Provide the (x, y) coordinate of the cell's center where the given text is located.  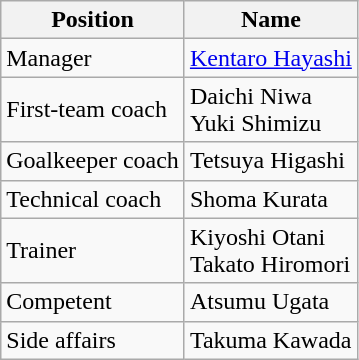
Name (270, 20)
Takuma Kawada (270, 340)
Goalkeeper coach (93, 161)
Shoma Kurata (270, 199)
Atsumu Ugata (270, 302)
Position (93, 20)
Competent (93, 302)
Tetsuya Higashi (270, 161)
Daichi Niwa Yuki Shimizu (270, 110)
Side affairs (93, 340)
Technical coach (93, 199)
Manager (93, 58)
Kiyoshi Otani Takato Hiromori (270, 250)
Kentaro Hayashi (270, 58)
Trainer (93, 250)
First-team coach (93, 110)
